For the text-containing cell, return its midpoint in (x, y) coordinate format. 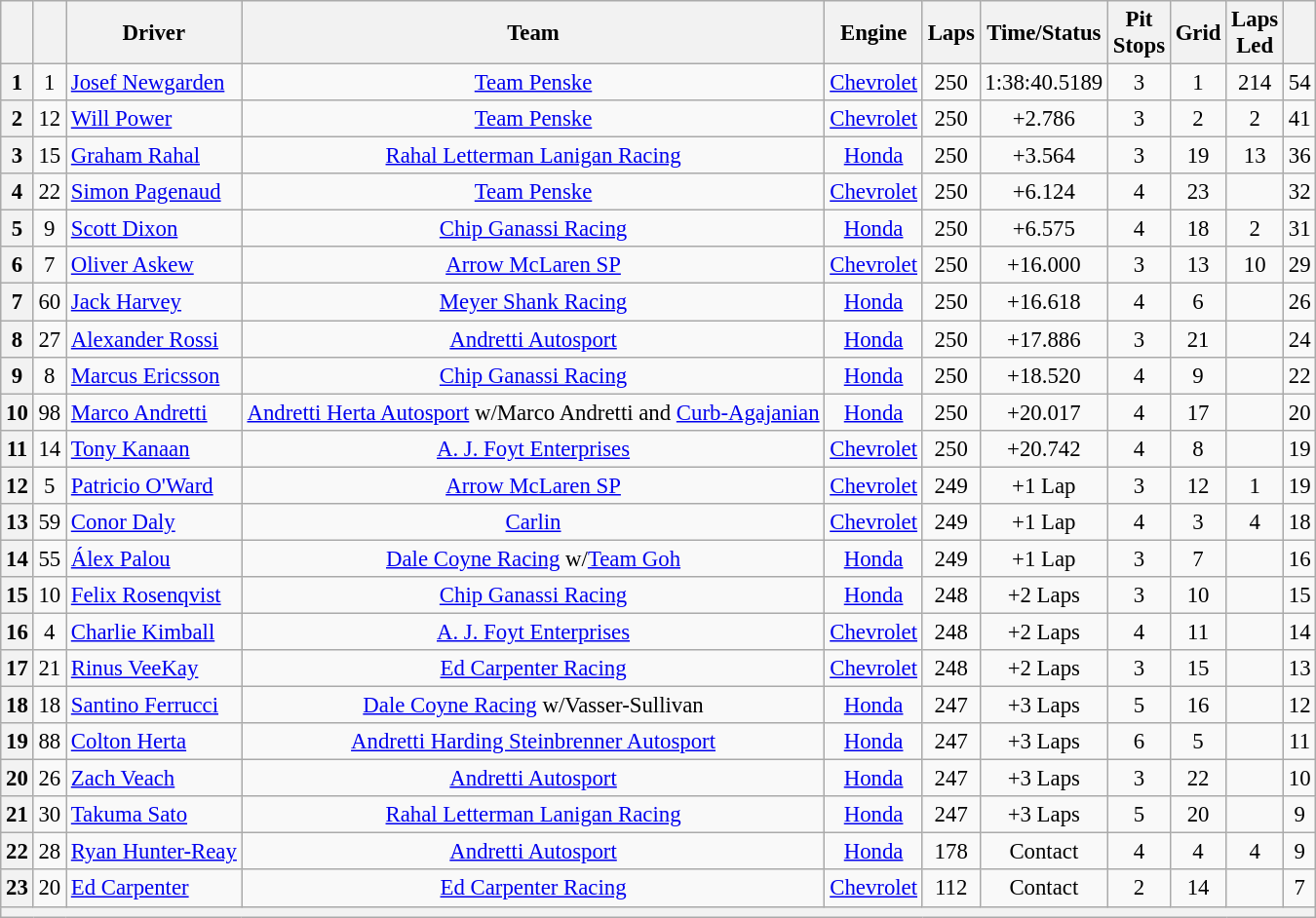
Grid (1197, 33)
98 (49, 412)
Patricio O'Ward (154, 485)
Ed Carpenter (154, 889)
Scott Dixon (154, 229)
1:38:40.5189 (1043, 83)
Rinus VeeKay (154, 669)
Álex Palou (154, 558)
Marco Andretti (154, 412)
+16.000 (1043, 266)
Santino Ferrucci (154, 706)
Engine (873, 33)
178 (951, 852)
29 (1300, 266)
+20.017 (1043, 412)
Driver (154, 33)
24 (1300, 339)
Laps (951, 33)
PitStops (1140, 33)
Simon Pagenaud (154, 192)
+2.786 (1043, 119)
+3.564 (1043, 156)
Jack Harvey (154, 302)
Charlie Kimball (154, 631)
Marcus Ericsson (154, 375)
88 (49, 742)
Dale Coyne Racing w/Vasser-Sullivan (533, 706)
Andretti Harding Steinbrenner Autosport (533, 742)
Team (533, 33)
Josef Newgarden (154, 83)
Dale Coyne Racing w/Team Goh (533, 558)
+16.618 (1043, 302)
27 (49, 339)
31 (1300, 229)
32 (1300, 192)
LapsLed (1256, 33)
Takuma Sato (154, 815)
214 (1256, 83)
Carlin (533, 522)
+18.520 (1043, 375)
30 (49, 815)
+20.742 (1043, 448)
+6.124 (1043, 192)
36 (1300, 156)
Alexander Rossi (154, 339)
Colton Herta (154, 742)
Meyer Shank Racing (533, 302)
+17.886 (1043, 339)
41 (1300, 119)
Ryan Hunter-Reay (154, 852)
60 (49, 302)
Andretti Herta Autosport w/Marco Andretti and Curb-Agajanian (533, 412)
54 (1300, 83)
Will Power (154, 119)
Conor Daly (154, 522)
28 (49, 852)
Zach Veach (154, 779)
Time/Status (1043, 33)
+6.575 (1043, 229)
Felix Rosenqvist (154, 595)
Graham Rahal (154, 156)
Oliver Askew (154, 266)
Tony Kanaan (154, 448)
112 (951, 889)
55 (49, 558)
59 (49, 522)
